Pinpoint the cell where the given text exists, returning its [x, y] midpoint coordinate. 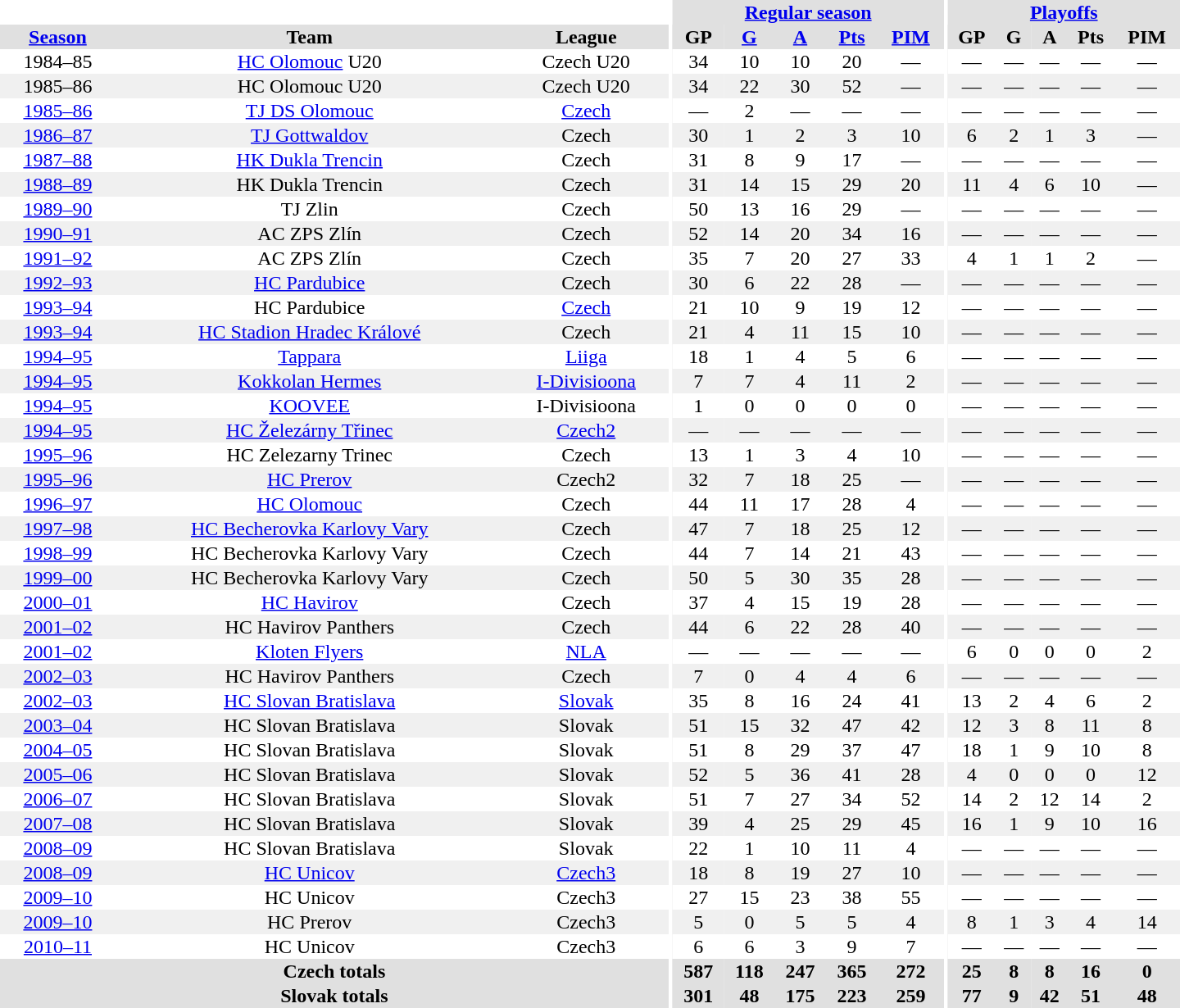
Liiga [587, 356]
TJ Gottwaldov [310, 135]
HC Olomouc [310, 504]
24 [852, 701]
40 [910, 627]
Kloten Flyers [310, 652]
1992–93 [57, 283]
301 [698, 996]
Czech totals [334, 971]
1999–00 [57, 578]
36 [800, 774]
2004–05 [57, 750]
Kokkolan Hermes [310, 381]
39 [698, 824]
1997–98 [57, 529]
1991–92 [57, 258]
HC Zelezarny Trinec [310, 455]
Slovak totals [334, 996]
TJ DS Olomouc [310, 111]
1990–91 [57, 234]
KOOVEE [310, 406]
HC Stadion Hradec Králové [310, 332]
HC Železárny Třinec [310, 430]
2005–06 [57, 774]
118 [749, 971]
43 [910, 553]
2010–11 [57, 947]
55 [910, 897]
1984–85 [57, 61]
Regular season [808, 12]
TJ Zlin [310, 209]
2006–07 [57, 799]
Tappara [310, 356]
NLA [587, 652]
247 [800, 971]
587 [698, 971]
1996–97 [57, 504]
League [587, 37]
272 [910, 971]
1998–99 [57, 553]
223 [852, 996]
1986–87 [57, 135]
1988–89 [57, 184]
1987–88 [57, 160]
175 [800, 996]
2003–04 [57, 725]
259 [910, 996]
2007–08 [57, 824]
23 [800, 897]
365 [852, 971]
Season [57, 37]
2000–01 [57, 602]
77 [972, 996]
Playoffs [1064, 12]
45 [910, 824]
HC Havirov [310, 602]
33 [910, 258]
Team [310, 37]
38 [852, 897]
1989–90 [57, 209]
